Detect which cell encompasses the target text, then output its (X, Y) center coordinate. 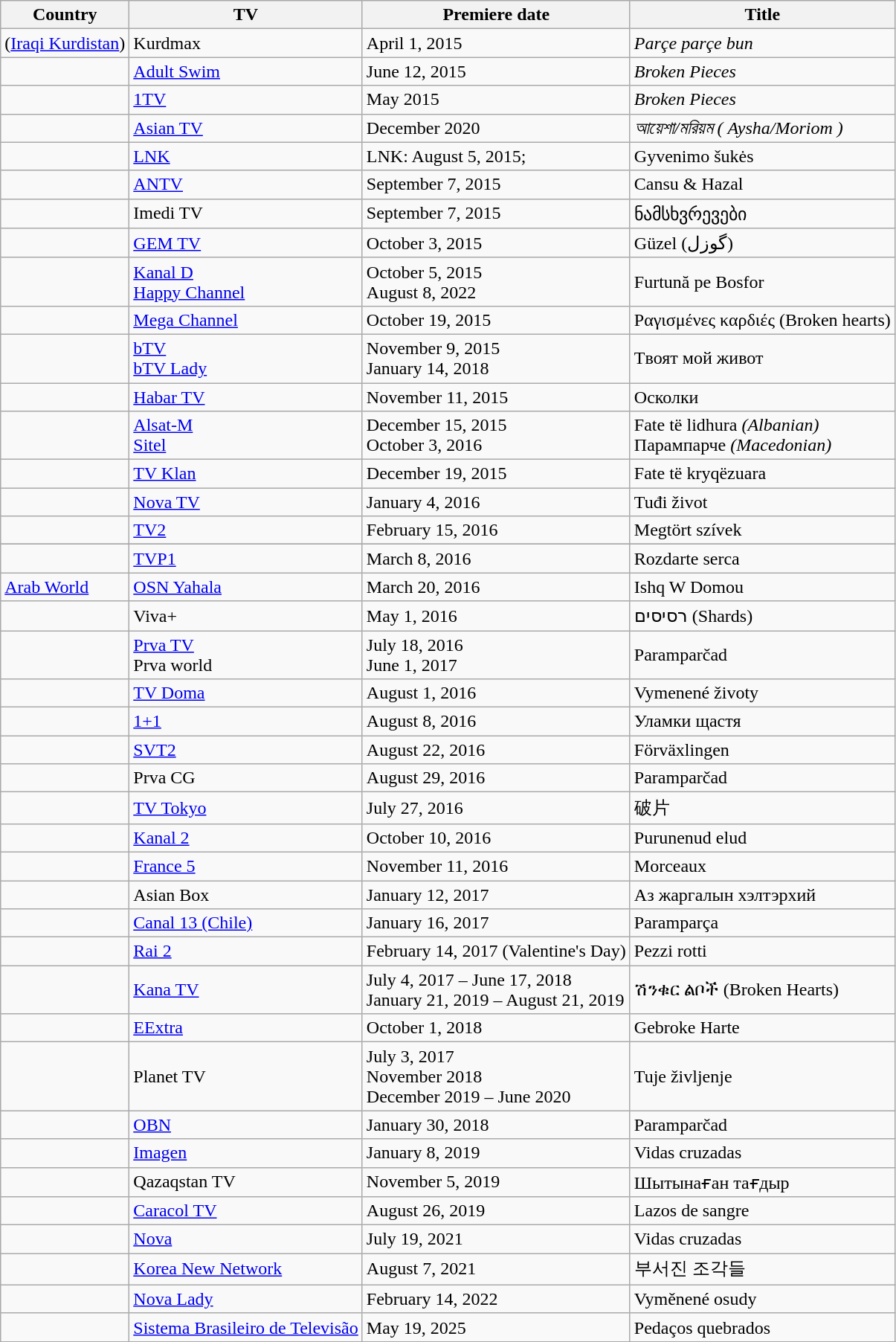
December 19, 2015 (496, 474)
ნამსხვრევები (762, 213)
January 30, 2018 (496, 1125)
Уламки щастя (762, 722)
Habar TV (246, 396)
Asian Box (246, 895)
May 2015 (496, 100)
আয়েশা/মরিয়ম ( Aysha/Moriom ) (762, 128)
Rozdarte serca (762, 559)
October 5, 2015 August 8, 2022 (496, 281)
June 12, 2015 (496, 71)
ሽንቁር ልቦች (Broken Hearts) (762, 989)
November 11, 2016 (496, 866)
February 14, 2022 (496, 1299)
Förväxlingen (762, 750)
July 19, 2021 (496, 1239)
Nova TV (246, 502)
Megtört szívek (762, 530)
Prva TV Prva world (246, 655)
July 4, 2017 – June 17, 2018 January 21, 2019 – August 21, 2019 (496, 989)
Asian TV (246, 128)
(Iraqi Kurdistan) (65, 43)
December 15, 2015October 3, 2016 (496, 436)
OSN Yahala (246, 587)
October 3, 2015 (496, 243)
Morceaux (762, 866)
Sistema Brasileiro de Televisão (246, 1327)
Fate të lidhura (Albanian)Парампарче (Macedonian) (762, 436)
October 19, 2015 (496, 320)
January 4, 2016 (496, 502)
May 1, 2016 (496, 616)
Parçe parçe bun (762, 43)
October 10, 2016 (496, 838)
ANTV (246, 184)
רסיסים (Shards) (762, 616)
August 26, 2019 (496, 1211)
TV Klan (246, 474)
Alsat-MSitel (246, 436)
Qazaqstan TV (246, 1182)
January 12, 2017 (496, 895)
Tвоят мой живот (762, 359)
TV2 (246, 530)
Tuđi život (762, 502)
April 1, 2015 (496, 43)
November 11, 2015 (496, 396)
OBN (246, 1125)
Title (762, 15)
Nova Lady (246, 1299)
November 5, 2019 (496, 1182)
Prva CG (246, 778)
Nova (246, 1239)
Canal 13 (Chile) (246, 923)
Imedi TV (246, 213)
Lazos de sangre (762, 1211)
Vyměnené osudy (762, 1299)
February 14, 2017 (Valentine's Day) (496, 951)
Country (65, 15)
July 18, 2016 June 1, 2017 (496, 655)
France 5 (246, 866)
October 1, 2018 (496, 1028)
Adult Swim (246, 71)
July 3, 2017 November 2018 December 2019 – June 2020 (496, 1076)
Imagen (246, 1153)
Güzel (گوزل) (762, 243)
부서진 조각들 (762, 1269)
Vymenené životy (762, 693)
Осколки (762, 396)
Pedaços quebrados (762, 1327)
Gyvenimo šukės (762, 156)
TVP1 (246, 559)
July 27, 2016 (496, 808)
Purunenud elud (762, 838)
LNK: August 5, 2015; (496, 156)
Pezzi rotti (762, 951)
TV Tokyo (246, 808)
Caracol TV (246, 1211)
Kurdmax (246, 43)
Paramparça (762, 923)
LNK (246, 156)
Kanal D Happy Channel (246, 281)
March 8, 2016 (496, 559)
TV Doma (246, 693)
August 1, 2016 (496, 693)
Аз жаргалын хэлтэрхий (762, 895)
Rai 2 (246, 951)
EExtra (246, 1028)
Korea New Network (246, 1269)
May 19, 2025 (496, 1327)
Шытынаған тағдыр (762, 1182)
Viva+ (246, 616)
Tuje življenje (762, 1076)
August 22, 2016 (496, 750)
GEM TV (246, 243)
Cansu & Hazal (762, 184)
Arab World (65, 587)
August 29, 2016 (496, 778)
December 2020 (496, 128)
bTVbTV Lady (246, 359)
TV (246, 15)
Mega Channel (246, 320)
March 20, 2016 (496, 587)
1TV (246, 100)
January 16, 2017 (496, 923)
August 7, 2021 (496, 1269)
August 8, 2016 (496, 722)
January 8, 2019 (496, 1153)
February 15, 2016 (496, 530)
Premiere date (496, 15)
Furtună pe Bosfor (762, 281)
Gebroke Harte (762, 1028)
Kanal 2 (246, 838)
Kana TV (246, 989)
November 9, 2015January 14, 2018 (496, 359)
SVT2 (246, 750)
Pαγισμένες καρδιές (Broken hearts) (762, 320)
Fate të kryqëzuara (762, 474)
破片 (762, 808)
1+1 (246, 722)
Ishq W Domou (762, 587)
Planet TV (246, 1076)
